Detect which cell encompasses the target text, then output its (x, y) center coordinate. 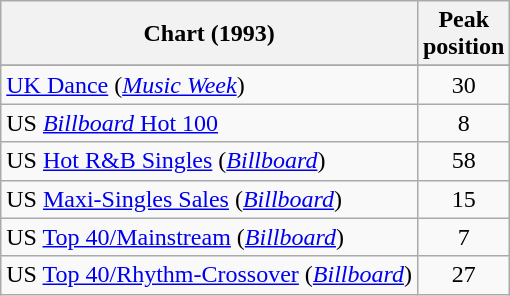
Chart (1993) (210, 34)
US Billboard Hot 100 (210, 123)
US Top 40/Rhythm-Crossover (Billboard) (210, 275)
30 (463, 85)
US Hot R&B Singles (Billboard) (210, 161)
UK Dance (Music Week) (210, 85)
Peakposition (463, 34)
27 (463, 275)
US Top 40/Mainstream (Billboard) (210, 237)
8 (463, 123)
58 (463, 161)
US Maxi-Singles Sales (Billboard) (210, 199)
7 (463, 237)
15 (463, 199)
